For the text-containing cell, return its midpoint in (x, y) coordinate format. 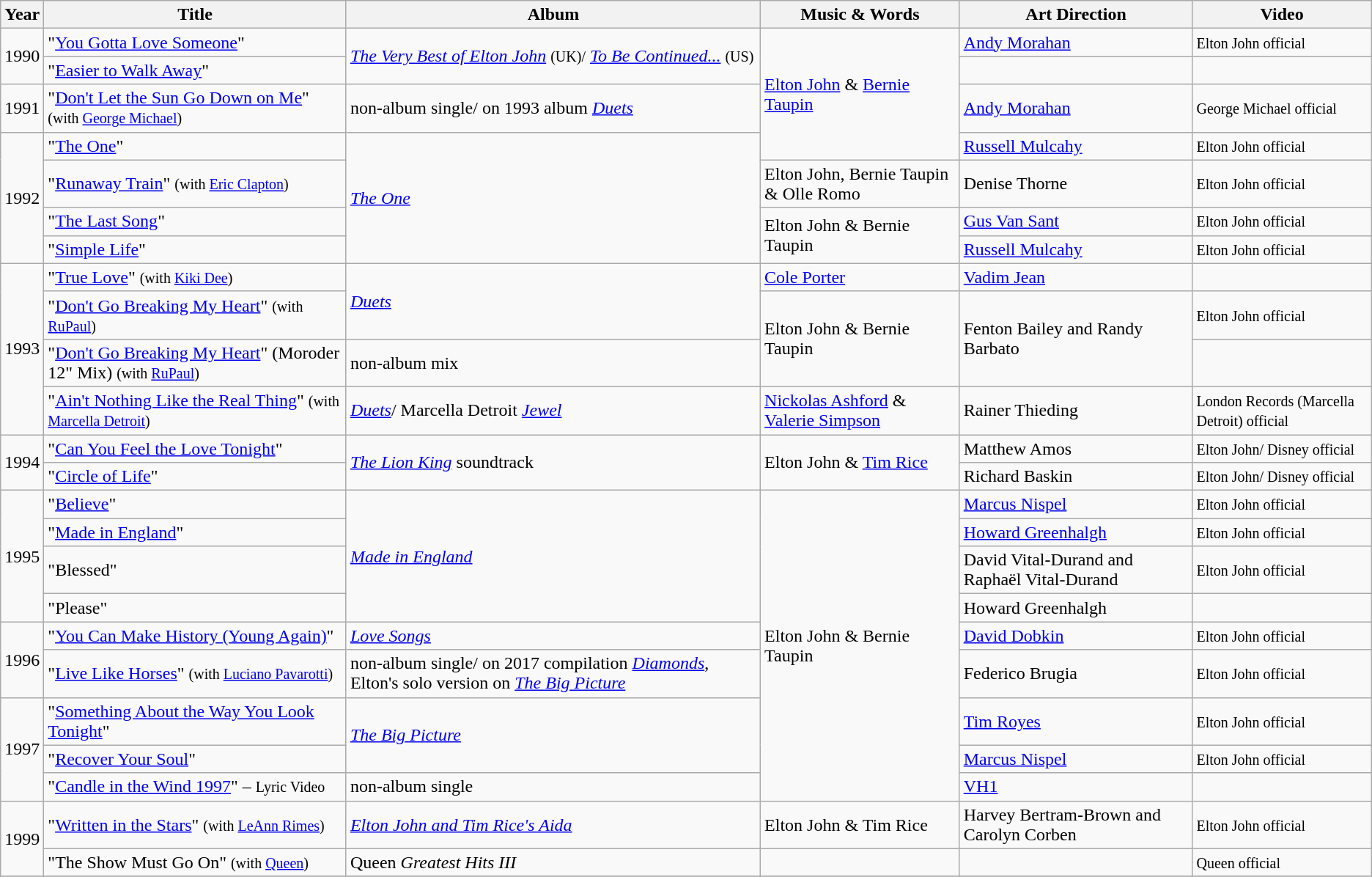
Elton John, Bernie Taupin & Olle Romo (860, 183)
The Big Picture (553, 735)
1990 (22, 56)
Title (195, 15)
Denise Thorne (1076, 183)
Gus Van Sant (1076, 221)
Tim Royes (1076, 722)
Duets (553, 301)
"Candle in the Wind 1997" – Lyric Video (195, 787)
1996 (22, 660)
Made in England (553, 556)
"The Show Must Go On" (with Queen) (195, 862)
non-album single (553, 787)
1995 (22, 556)
Duets/ Marcella Detroit Jewel (553, 411)
1991 (22, 109)
Love Songs (553, 636)
1993 (22, 349)
"You Gotta Love Someone" (195, 43)
"Easier to Walk Away" (195, 70)
non-album single/ on 1993 album Duets (553, 109)
Video (1282, 15)
"The Last Song" (195, 221)
"Don't Let the Sun Go Down on Me" (with George Michael) (195, 109)
1997 (22, 749)
"Live Like Horses" (with Luciano Pavarotti) (195, 673)
The Lion King soundtrack (553, 462)
non-album single/ on 2017 compilation Diamonds, Elton's solo version on The Big Picture (553, 673)
David Vital-Durand and Raphaël Vital-Durand (1076, 570)
Queen Greatest Hits III (553, 862)
Fenton Bailey and Randy Barbato (1076, 339)
"Believe" (195, 504)
"Runaway Train" (with Eric Clapton) (195, 183)
The One (553, 198)
1994 (22, 462)
Richard Baskin (1076, 477)
Vadim Jean (1076, 277)
"Blessed" (195, 570)
VH1 (1076, 787)
Elton John and Tim Rice's Aida (553, 824)
David Dobkin (1076, 636)
Federico Brugia (1076, 673)
Matthew Amos (1076, 448)
1999 (22, 839)
"True Love" (with Kiki Dee) (195, 277)
Nickolas Ashford & Valerie Simpson (860, 411)
Queen official (1282, 862)
"Don't Go Breaking My Heart" (with RuPaul) (195, 315)
Album (553, 15)
"Recover Your Soul" (195, 759)
Music & Words (860, 15)
"Don't Go Breaking My Heart" (Moroder 12" Mix) (with RuPaul) (195, 362)
"Made in England" (195, 532)
"You Can Make History (Young Again)" (195, 636)
London Records (Marcella Detroit) official (1282, 411)
Art Direction (1076, 15)
The Very Best of Elton John (UK)/ To Be Continued... (US) (553, 56)
"Ain't Nothing Like the Real Thing" (with Marcella Detroit) (195, 411)
"Something About the Way You Look Tonight" (195, 722)
1992 (22, 198)
"Circle of Life" (195, 477)
Harvey Bertram-Brown and Carolyn Corben (1076, 824)
"Simple Life" (195, 249)
non-album mix (553, 362)
"The One" (195, 146)
"Written in the Stars" (with LeAnn Rimes) (195, 824)
Cole Porter (860, 277)
"Can You Feel the Love Tonight" (195, 448)
Rainer Thieding (1076, 411)
Year (22, 15)
George Michael official (1282, 109)
"Please" (195, 608)
